Extract the (X, Y) coordinate from the center of the cell holding the provided text.  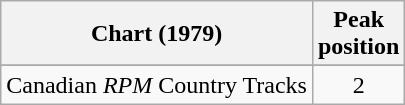
Chart (1979) (157, 34)
Peakposition (358, 34)
Canadian RPM Country Tracks (157, 85)
2 (358, 85)
